Identify which cell holds the provided text, then report its (X, Y) central coordinate. 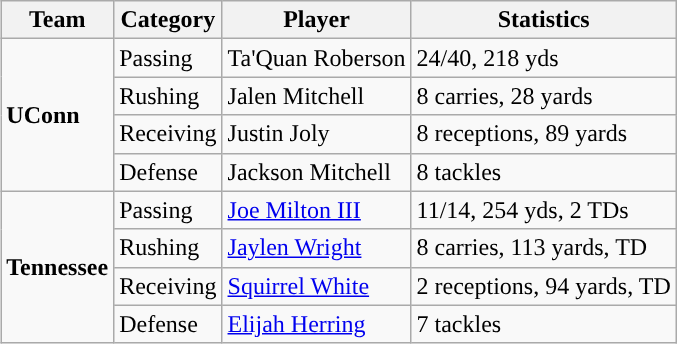
24/40, 218 yds (544, 58)
Tennessee (58, 267)
Squirrel White (316, 286)
Jaylen Wright (316, 248)
8 receptions, 89 yards (544, 134)
2 receptions, 94 yards, TD (544, 286)
Joe Milton III (316, 210)
Jalen Mitchell (316, 96)
Player (316, 20)
8 carries, 28 yards (544, 96)
8 carries, 113 yards, TD (544, 248)
Elijah Herring (316, 324)
Jackson Mitchell (316, 172)
Statistics (544, 20)
Ta'Quan Roberson (316, 58)
Category (168, 20)
7 tackles (544, 324)
11/14, 254 yds, 2 TDs (544, 210)
8 tackles (544, 172)
Team (58, 20)
Justin Joly (316, 134)
UConn (58, 115)
